From the cell containing the given text, extract its center point as [x, y] coordinate. 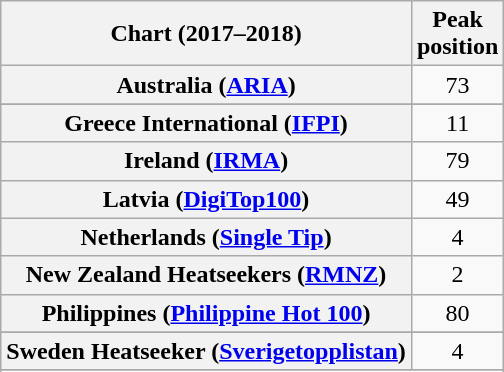
73 [457, 85]
2 [457, 275]
Australia (ARIA) [206, 85]
Latvia (DigiTop100) [206, 199]
11 [457, 123]
79 [457, 161]
Peakposition [457, 34]
Sweden Heatseeker (Sverigetopplistan) [206, 351]
49 [457, 199]
Chart (2017–2018) [206, 34]
Ireland (IRMA) [206, 161]
80 [457, 313]
New Zealand Heatseekers (RMNZ) [206, 275]
Greece International (IFPI) [206, 123]
Philippines (Philippine Hot 100) [206, 313]
Netherlands (Single Tip) [206, 237]
